From the cell containing the given text, extract its center point as (x, y) coordinate. 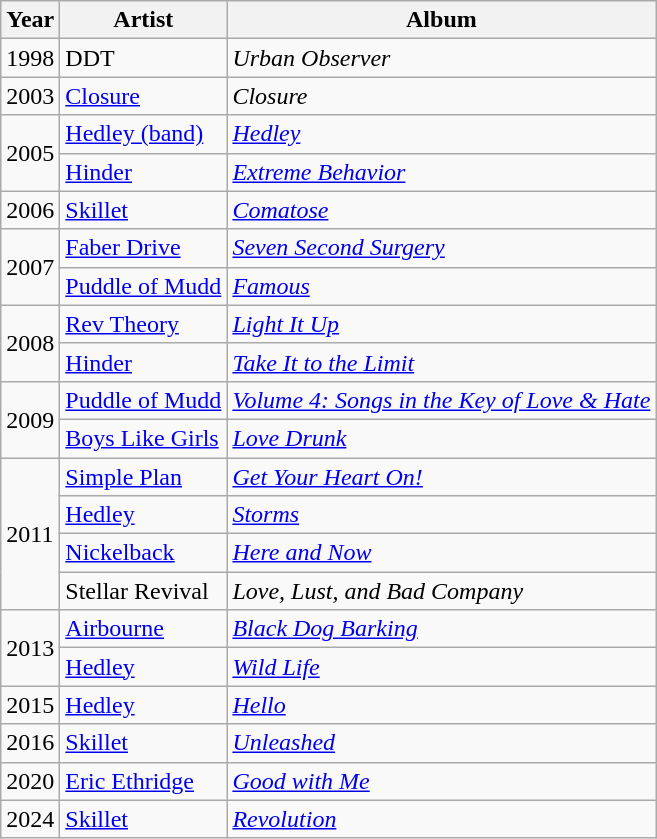
Take It to the Limit (442, 362)
Extreme Behavior (442, 172)
DDT (144, 58)
2011 (30, 534)
Famous (442, 286)
2009 (30, 419)
2003 (30, 96)
2008 (30, 343)
Wild Life (442, 667)
Here and Now (442, 553)
Light It Up (442, 324)
2015 (30, 705)
Artist (144, 20)
Airbourne (144, 629)
Good with Me (442, 781)
Rev Theory (144, 324)
Love, Lust, and Bad Company (442, 591)
Volume 4: Songs in the Key of Love & Hate (442, 400)
1998 (30, 58)
Album (442, 20)
Boys Like Girls (144, 438)
2007 (30, 267)
2024 (30, 819)
Nickelback (144, 553)
Hedley (band) (144, 134)
2006 (30, 210)
Year (30, 20)
Revolution (442, 819)
Get Your Heart On! (442, 477)
Faber Drive (144, 248)
Stellar Revival (144, 591)
Comatose (442, 210)
Love Drunk (442, 438)
2013 (30, 648)
Seven Second Surgery (442, 248)
2016 (30, 743)
2020 (30, 781)
2005 (30, 153)
Storms (442, 515)
Black Dog Barking (442, 629)
Unleashed (442, 743)
Simple Plan (144, 477)
Eric Ethridge (144, 781)
Urban Observer (442, 58)
Hello (442, 705)
